Return the [X, Y] coordinate for the center point of the cell that contains the specified text.  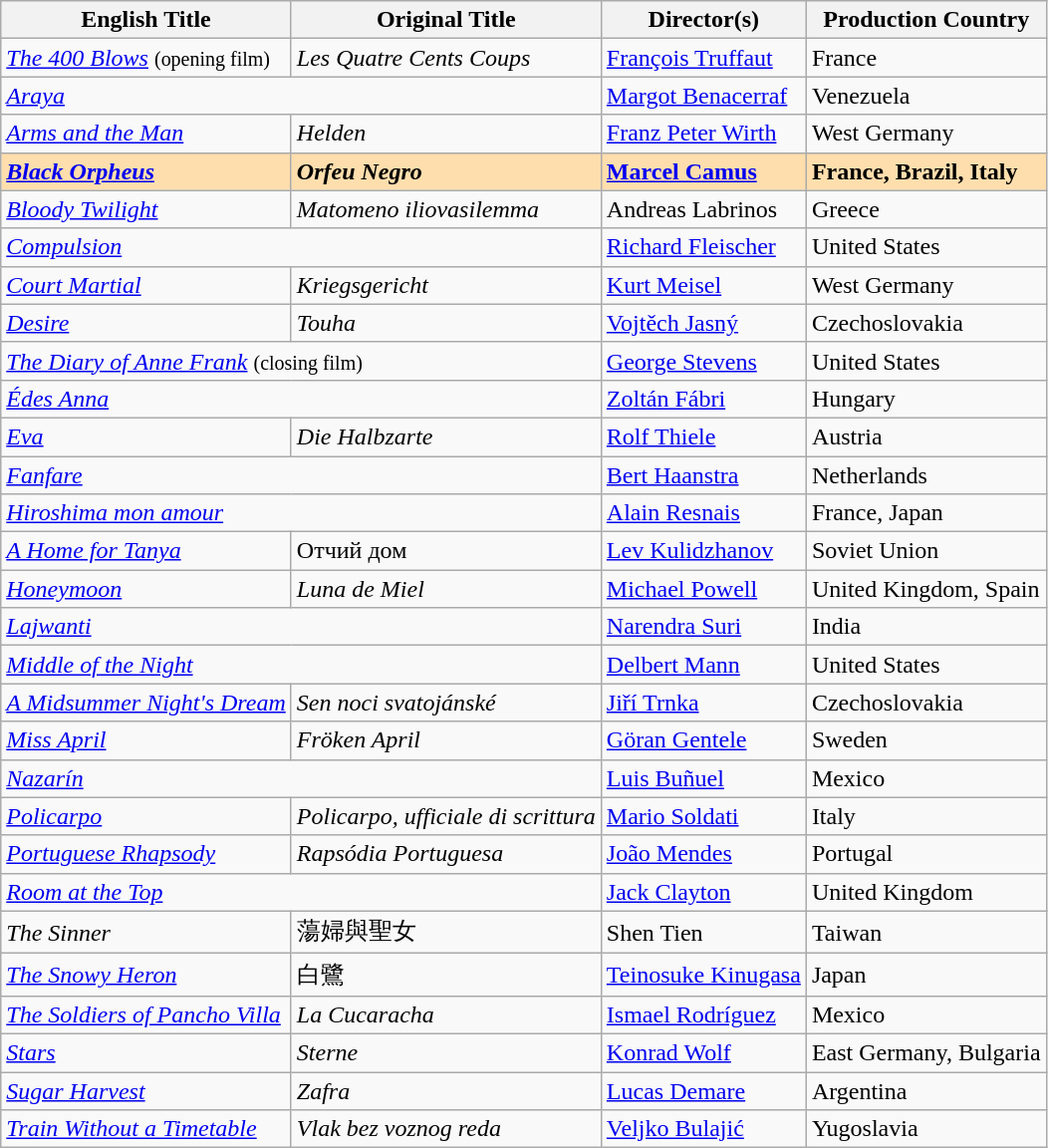
Touha [446, 323]
João Mendes [703, 854]
France, Japan [926, 513]
Sugar Harvest [146, 1091]
Die Halbzarte [446, 436]
Miss April [146, 740]
Austria [926, 436]
Teinosuke Kinugasa [703, 975]
Portugal [926, 854]
Les Quatre Cents Coups [446, 58]
Kurt Meisel [703, 285]
Lajwanti [301, 627]
Lucas Demare [703, 1091]
Taiwan [926, 933]
Luna de Miel [446, 589]
Ismael Rodríguez [703, 1014]
Marcel Camus [703, 171]
Sterne [446, 1052]
Sweden [926, 740]
Delbert Mann [703, 665]
Argentina [926, 1091]
Rapsódia Portuguesa [446, 854]
Konrad Wolf [703, 1052]
A Midsummer Night's Dream [146, 703]
Richard Fleischer [703, 247]
Yugoslavia [926, 1129]
Greece [926, 209]
Desire [146, 323]
Black Orpheus [146, 171]
Zoltán Fábri [703, 399]
India [926, 627]
Vojtěch Jasný [703, 323]
Orfeu Negro [446, 171]
Stars [146, 1052]
Middle of the Night [301, 665]
Göran Gentele [703, 740]
The Sinner [146, 933]
Sen noci svatojánské [446, 703]
Alain Resnais [703, 513]
Soviet Union [926, 551]
Margot Benacerraf [703, 96]
Original Title [446, 20]
Andreas Labrinos [703, 209]
Vlak bez voznog reda [446, 1129]
Policarpo [146, 816]
Narendra Suri [703, 627]
Kriegsgericht [446, 285]
Luis Buñuel [703, 778]
Nazarín [301, 778]
Shen Tien [703, 933]
A Home for Tanya [146, 551]
Veljko Bulajić [703, 1129]
Honeymoon [146, 589]
Room at the Top [301, 892]
Hiroshima mon amour [301, 513]
La Cucaracha [446, 1014]
Franz Peter Wirth [703, 134]
Venezuela [926, 96]
The Soldiers of Pancho Villa [146, 1014]
Отчий дом [446, 551]
Portuguese Rhapsody [146, 854]
Italy [926, 816]
Bloody Twilight [146, 209]
The Snowy Heron [146, 975]
Court Martial [146, 285]
Bert Haanstra [703, 475]
Rolf Thiele [703, 436]
Hungary [926, 399]
Michael Powell [703, 589]
English Title [146, 20]
Eva [146, 436]
United Kingdom [926, 892]
Policarpo, ufficiale di scrittura [446, 816]
France, Brazil, Italy [926, 171]
Matomeno iliovasilemma [446, 209]
Fanfare [301, 475]
East Germany, Bulgaria [926, 1052]
Train Without a Timetable [146, 1129]
Helden [446, 134]
Netherlands [926, 475]
Araya [301, 96]
Mario Soldati [703, 816]
George Stevens [703, 361]
Fröken April [446, 740]
Jiří Trnka [703, 703]
蕩婦與聖女 [446, 933]
François Truffaut [703, 58]
Zafra [446, 1091]
Compulsion [301, 247]
白鷺 [446, 975]
United Kingdom, Spain [926, 589]
Japan [926, 975]
Director(s) [703, 20]
The 400 Blows (opening film) [146, 58]
Arms and the Man [146, 134]
Lev Kulidzhanov [703, 551]
Production Country [926, 20]
Jack Clayton [703, 892]
Édes Anna [301, 399]
France [926, 58]
The Diary of Anne Frank (closing film) [301, 361]
